Find where the given text appears and provide that cell's center as (X, Y) coordinate. 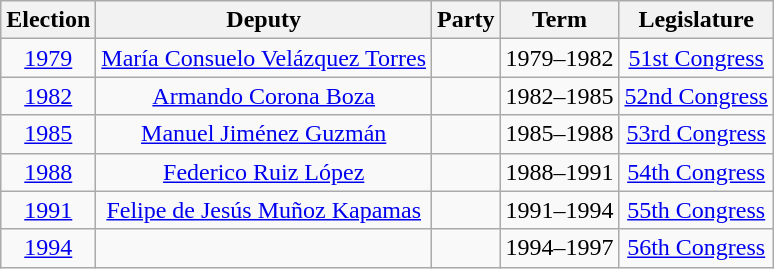
Deputy (264, 20)
Legislature (696, 20)
1991 (48, 210)
1979–1982 (560, 58)
54th Congress (696, 172)
María Consuelo Velázquez Torres (264, 58)
Federico Ruiz López (264, 172)
1985–1988 (560, 134)
1994–1997 (560, 248)
Election (48, 20)
1994 (48, 248)
55th Congress (696, 210)
52nd Congress (696, 96)
1988 (48, 172)
1982 (48, 96)
1982–1985 (560, 96)
51st Congress (696, 58)
1979 (48, 58)
Party (466, 20)
Felipe de Jesús Muñoz Kapamas (264, 210)
Armando Corona Boza (264, 96)
Term (560, 20)
1988–1991 (560, 172)
53rd Congress (696, 134)
1985 (48, 134)
Manuel Jiménez Guzmán (264, 134)
1991–1994 (560, 210)
56th Congress (696, 248)
